Provide the (x, y) coordinate of the cell's center where the given text is located.  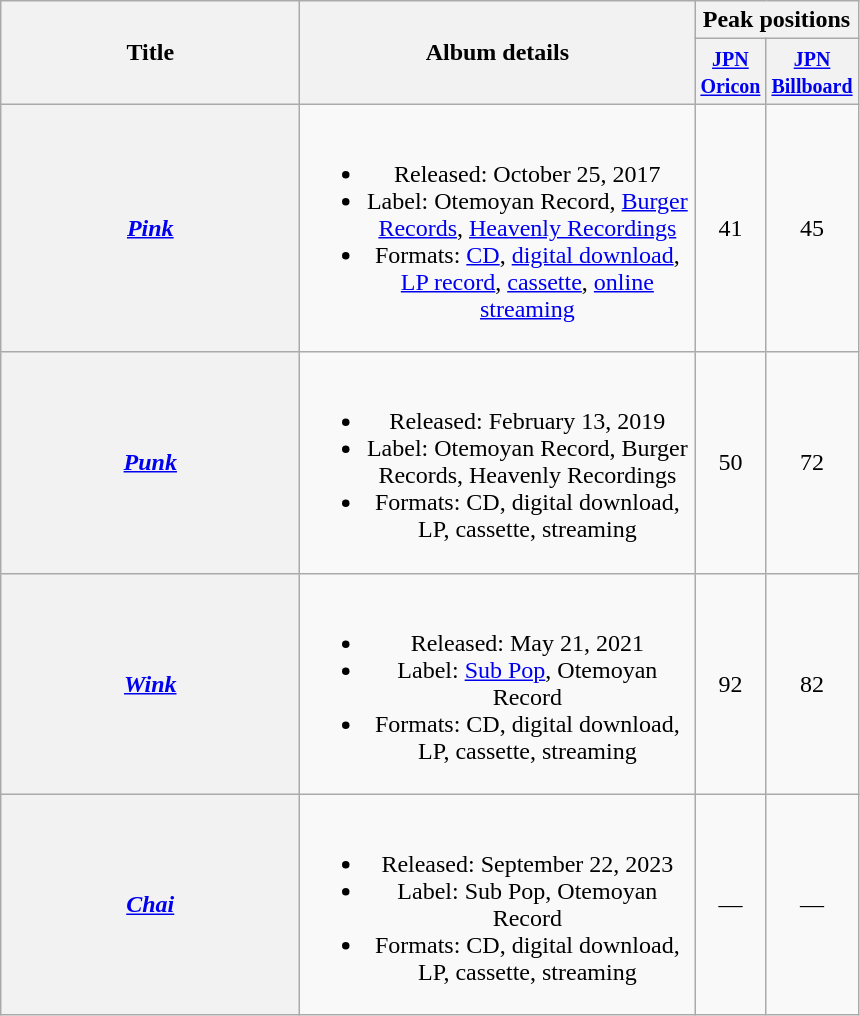
Wink (150, 684)
92 (730, 684)
Released: February 13, 2019Label: Otemoyan Record, Burger Records, Heavenly RecordingsFormats: CD, digital download, LP, cassette, streaming (498, 462)
JPNOricon (730, 72)
82 (812, 684)
Chai (150, 904)
Released: May 21, 2021Label: Sub Pop, Otemoyan RecordFormats: CD, digital download, LP, cassette, streaming (498, 684)
41 (730, 228)
Title (150, 52)
72 (812, 462)
45 (812, 228)
Peak positions (776, 20)
Released: September 22, 2023Label: Sub Pop, Otemoyan RecordFormats: CD, digital download, LP, cassette, streaming (498, 904)
50 (730, 462)
Pink (150, 228)
Album details (498, 52)
Punk (150, 462)
JPNBillboard (812, 72)
